Pinpoint the cell where the given text exists, returning its (x, y) midpoint coordinate. 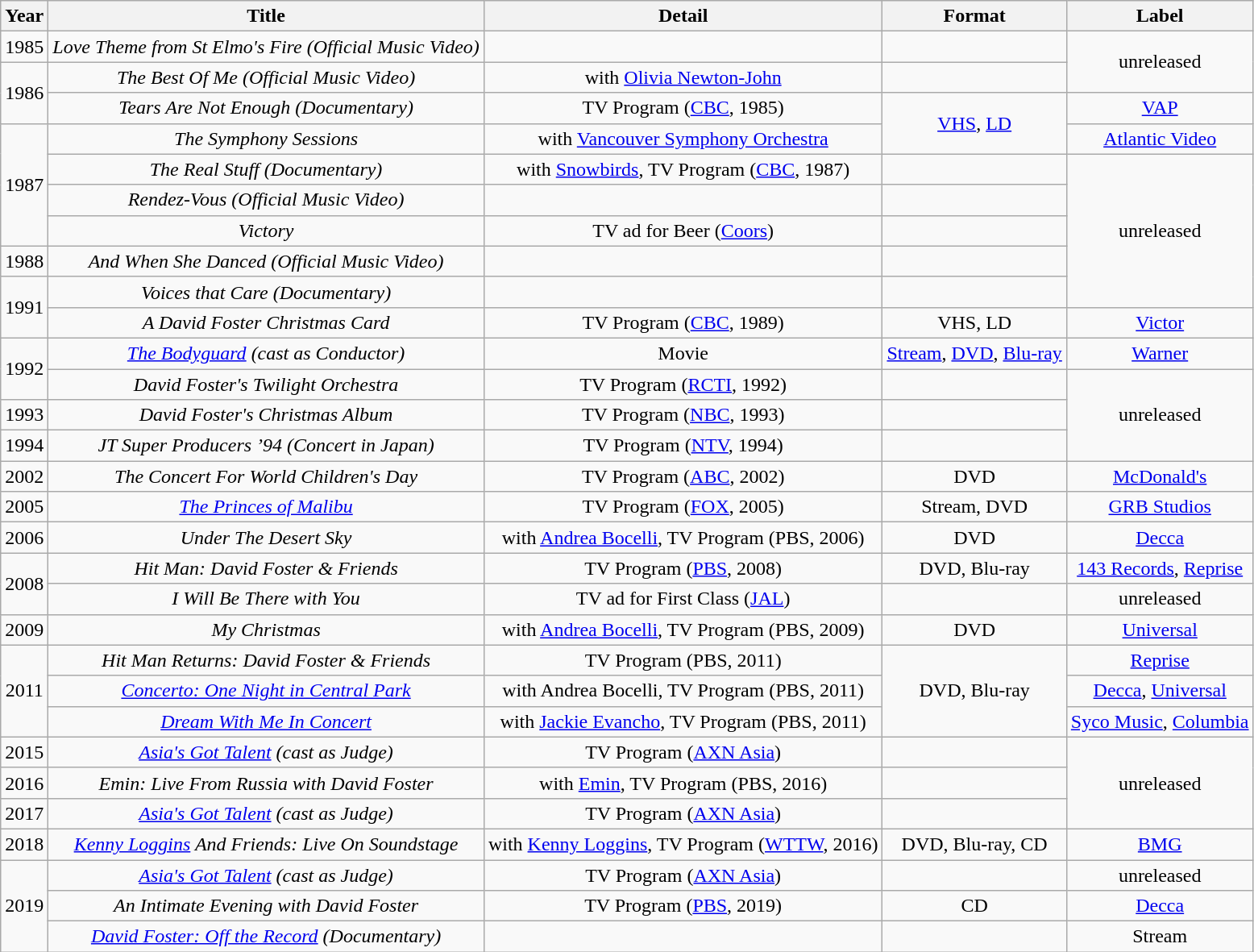
I Will Be There with You (266, 599)
Under The Desert Sky (266, 538)
The Concert For World Children's Day (266, 476)
TV Program (FOX, 2005) (683, 507)
TV Program (PBS, 2008) (683, 568)
Concerto: One Night in Central Park (266, 691)
143 Records, Reprise (1160, 568)
2002 (24, 476)
David Foster: Off the Record (Documentary) (266, 937)
1991 (24, 307)
Reprise (1160, 660)
with Andrea Bocelli, TV Program (PBS, 2011) (683, 691)
The Princes of Malibu (266, 507)
The Bodyguard (cast as Conductor) (266, 353)
with Jackie Evancho, TV Program (PBS, 2011) (683, 721)
A David Foster Christmas Card (266, 322)
David Foster's Twilight Orchestra (266, 385)
2015 (24, 752)
Warner (1160, 353)
GRB Studios (1160, 507)
2016 (24, 783)
TV Program (RCTI, 1992) (683, 385)
TV Program (PBS, 2019) (683, 906)
1988 (24, 261)
2005 (24, 507)
Tears Are Not Enough (Documentary) (266, 108)
1994 (24, 446)
1985 (24, 47)
2008 (24, 584)
TV Program (PBS, 2011) (683, 660)
Voices that Care (Documentary) (266, 292)
Syco Music, Columbia (1160, 721)
Hit Man: David Foster & Friends (266, 568)
The Real Stuff (Documentary) (266, 169)
Stream (1160, 937)
And When She Danced (Official Music Video) (266, 261)
Kenny Loggins And Friends: Live On Soundstage (266, 844)
TV Program (NTV, 1994) (683, 446)
Atlantic Video (1160, 139)
2019 (24, 905)
TV Program (CBC, 1989) (683, 322)
1993 (24, 415)
Universal (1160, 630)
An Intimate Evening with David Foster (266, 906)
with Snowbirds, TV Program (CBC, 1987) (683, 169)
Victor (1160, 322)
TV ad for Beer (Coors) (683, 231)
Victory (266, 231)
My Christmas (266, 630)
2017 (24, 813)
CD (974, 906)
2018 (24, 844)
Stream, DVD (974, 507)
with Andrea Bocelli, TV Program (PBS, 2009) (683, 630)
David Foster's Christmas Album (266, 415)
2011 (24, 691)
BMG (1160, 844)
TV Program (ABC, 2002) (683, 476)
Stream, DVD, Blu-ray (974, 353)
1987 (24, 185)
Detail (683, 16)
TV Program (NBC, 1993) (683, 415)
with Olivia Newton-John (683, 77)
TV Program (CBC, 1985) (683, 108)
2009 (24, 630)
1986 (24, 93)
with Vancouver Symphony Orchestra (683, 139)
Decca, Universal (1160, 691)
Hit Man Returns: David Foster & Friends (266, 660)
Label (1160, 16)
Love Theme from St Elmo's Fire (Official Music Video) (266, 47)
with Emin, TV Program (PBS, 2016) (683, 783)
Format (974, 16)
Dream With Me In Concert (266, 721)
The Symphony Sessions (266, 139)
TV ad for First Class (JAL) (683, 599)
Title (266, 16)
Emin: Live From Russia with David Foster (266, 783)
1992 (24, 368)
JT Super Producers ’94 (Concert in Japan) (266, 446)
Rendez-Vous (Official Music Video) (266, 200)
The Best Of Me (Official Music Video) (266, 77)
Year (24, 16)
DVD, Blu-ray, CD (974, 844)
Movie (683, 353)
with Andrea Bocelli, TV Program (PBS, 2006) (683, 538)
VAP (1160, 108)
with Kenny Loggins, TV Program (WTTW, 2016) (683, 844)
McDonald's (1160, 476)
2006 (24, 538)
